For the text-containing cell, return its midpoint in [x, y] coordinate format. 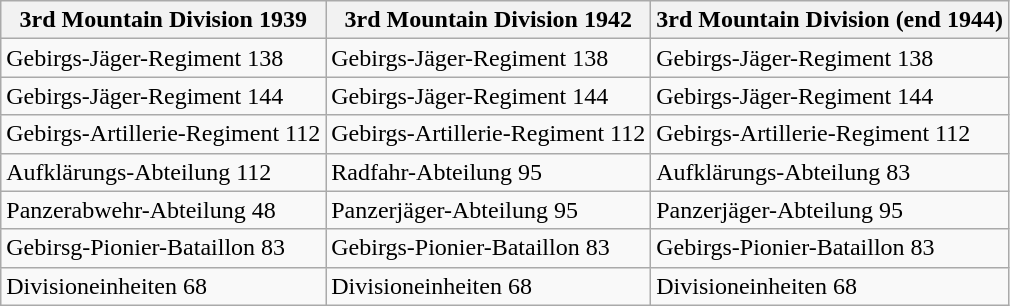
3rd Mountain Division 1939 [164, 20]
Aufklärungs-Abteilung 83 [830, 172]
Panzerabwehr-Abteilung 48 [164, 210]
Gebirsg-Pionier-Bataillon 83 [164, 248]
3rd Mountain Division 1942 [488, 20]
Radfahr-Abteilung 95 [488, 172]
3rd Mountain Division (end 1944) [830, 20]
Aufklärungs-Abteilung 112 [164, 172]
